Scan for the cell matching the given text and deliver its (X, Y) coordinate at center. 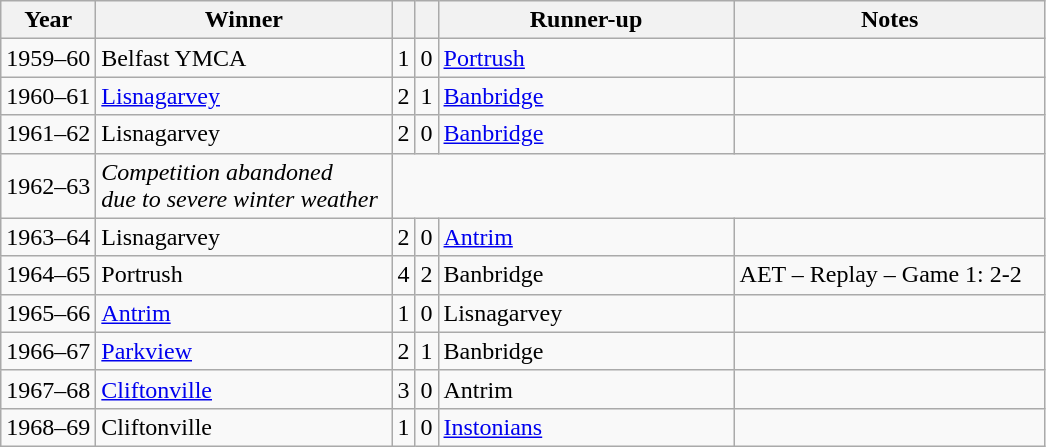
1968–69 (48, 427)
4 (404, 275)
1966–67 (48, 351)
1965–66 (48, 313)
1961–62 (48, 134)
AET – Replay – Game 1: 2-2 (890, 275)
Runner-up (586, 20)
Competition abandoneddue to severe winter weather (244, 186)
1962–63 (48, 186)
Notes (890, 20)
Instonians (586, 427)
1963–64 (48, 237)
1960–61 (48, 96)
Belfast YMCA (244, 58)
1964–65 (48, 275)
1967–68 (48, 389)
Parkview (244, 351)
1959–60 (48, 58)
Winner (244, 20)
3 (404, 389)
Year (48, 20)
